From the cell containing the given text, extract its center point as (x, y) coordinate. 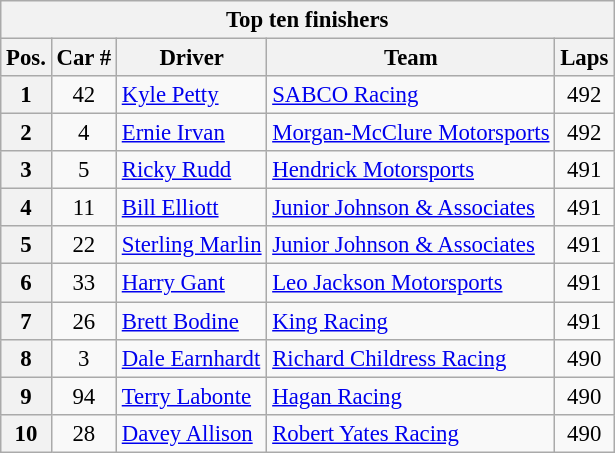
6 (26, 283)
Kyle Petty (191, 95)
42 (84, 95)
10 (26, 433)
Top ten finishers (308, 20)
Ernie Irvan (191, 133)
Car # (84, 58)
Dale Earnhardt (191, 358)
33 (84, 283)
Pos. (26, 58)
Hagan Racing (411, 396)
7 (26, 321)
King Racing (411, 321)
Brett Bodine (191, 321)
Leo Jackson Motorsports (411, 283)
Bill Elliott (191, 208)
Richard Childress Racing (411, 358)
Harry Gant (191, 283)
Terry Labonte (191, 396)
Robert Yates Racing (411, 433)
SABCO Racing (411, 95)
9 (26, 396)
Driver (191, 58)
22 (84, 245)
2 (26, 133)
Sterling Marlin (191, 245)
Hendrick Motorsports (411, 170)
Laps (584, 58)
Davey Allison (191, 433)
28 (84, 433)
8 (26, 358)
1 (26, 95)
Morgan-McClure Motorsports (411, 133)
Team (411, 58)
11 (84, 208)
Ricky Rudd (191, 170)
94 (84, 396)
26 (84, 321)
